Scan for the cell matching the given text and deliver its [x, y] coordinate at center. 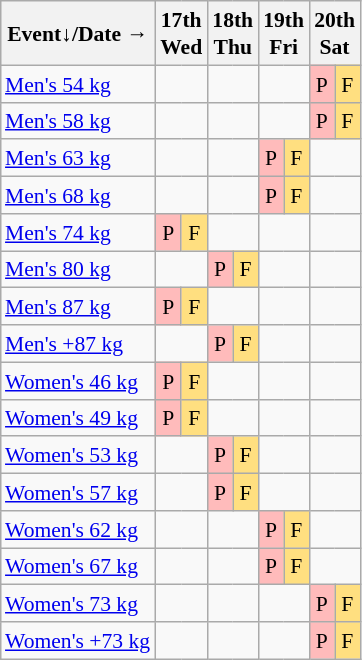
18thThu [232, 33]
Event↓/Date → [78, 33]
Women's 53 kg [78, 454]
Men's 58 kg [78, 120]
Women's 62 kg [78, 528]
Women's +73 kg [78, 640]
Men's 54 kg [78, 84]
Men's 87 kg [78, 306]
Men's 68 kg [78, 194]
17thWed [181, 33]
Women's 73 kg [78, 604]
Men's 80 kg [78, 268]
19thFri [284, 33]
Men's 74 kg [78, 232]
Women's 57 kg [78, 492]
Men's +87 kg [78, 344]
Women's 46 kg [78, 380]
Women's 49 kg [78, 418]
20thSat [334, 33]
Women's 67 kg [78, 566]
Men's 63 kg [78, 158]
